Identify which cell holds the provided text, then report its (x, y) central coordinate. 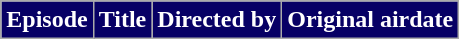
Title (122, 20)
Episode (47, 20)
Directed by (217, 20)
Original airdate (370, 20)
